Find where the given text appears and provide that cell's center as (x, y) coordinate. 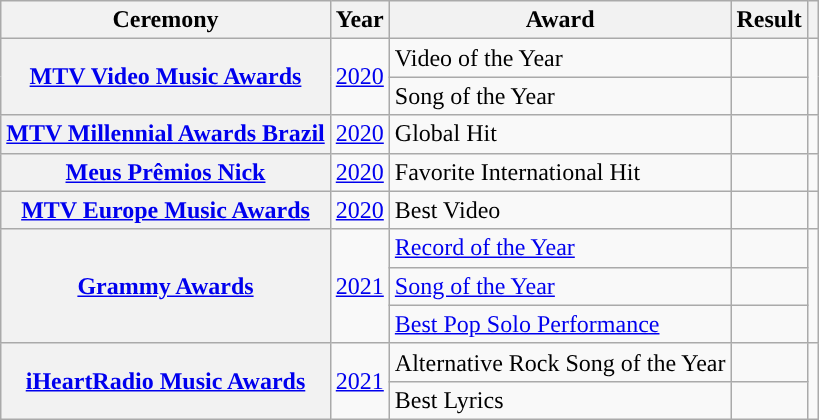
MTV Millennial Awards Brazil (166, 134)
Best Lyrics (560, 400)
iHeartRadio Music Awards (166, 381)
MTV Europe Music Awards (166, 210)
Best Video (560, 210)
Video of the Year (560, 58)
Best Pop Solo Performance (560, 324)
Ceremony (166, 20)
Result (769, 20)
Grammy Awards (166, 286)
MTV Video Music Awards (166, 77)
Year (360, 20)
Alternative Rock Song of the Year (560, 362)
Meus Prêmios Nick (166, 172)
Global Hit (560, 134)
Favorite International Hit (560, 172)
Record of the Year (560, 248)
Award (560, 20)
